Return the [X, Y] coordinate for the center point of the cell that contains the specified text.  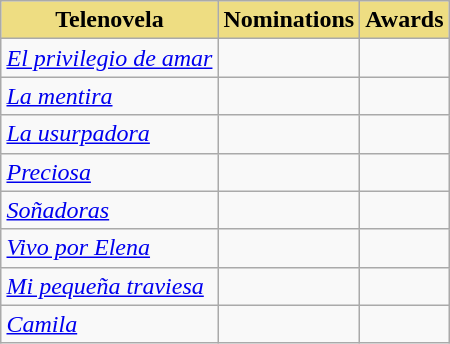
Soñadoras [110, 210]
Nominations [289, 20]
Camila [110, 324]
Telenovela [110, 20]
Awards [404, 20]
La mentira [110, 96]
Preciosa [110, 172]
El privilegio de amar [110, 58]
Mi pequeña traviesa [110, 286]
La usurpadora [110, 134]
Vivo por Elena [110, 248]
